Extract the [x, y] coordinate from the center of the cell holding the provided text.  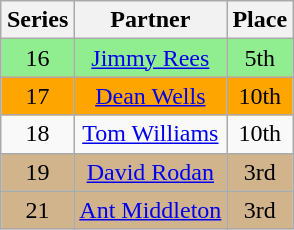
19 [37, 172]
5th [260, 58]
Dean Wells [150, 96]
David Rodan [150, 172]
18 [37, 134]
16 [37, 58]
21 [37, 210]
Jimmy Rees [150, 58]
Ant Middleton [150, 210]
Tom Williams [150, 134]
Partner [150, 20]
Series [37, 20]
Place [260, 20]
17 [37, 96]
